Locate the cell with the specified text and output its [x, y] center coordinate. 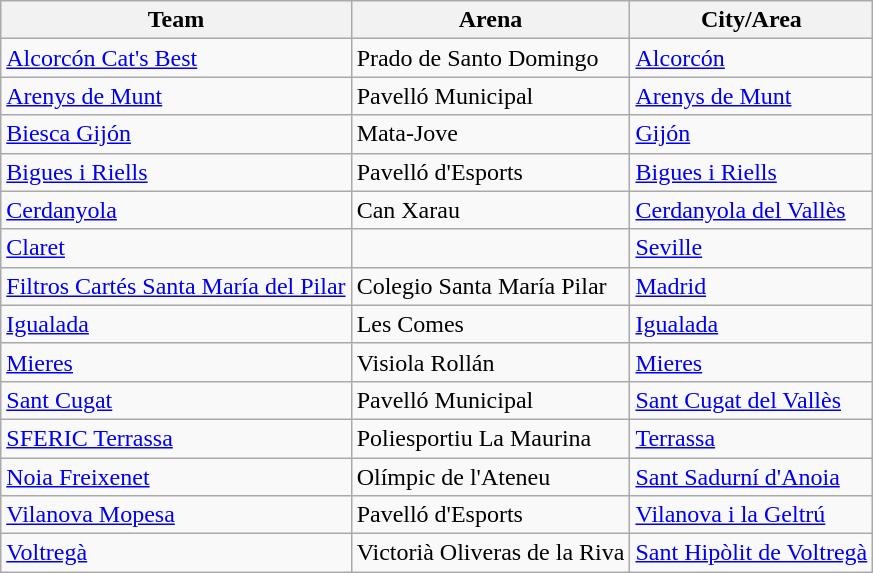
SFERIC Terrassa [176, 438]
Claret [176, 248]
Visiola Rollán [490, 362]
Madrid [752, 286]
Noia Freixenet [176, 477]
Sant Hipòlit de Voltregà [752, 553]
Sant Cugat del Vallès [752, 400]
Olímpic de l'Ateneu [490, 477]
Sant Sadurní d'Anoia [752, 477]
Victorià Oliveras de la Riva [490, 553]
Terrassa [752, 438]
Alcorcón [752, 58]
Alcorcón Cat's Best [176, 58]
Seville [752, 248]
Voltregà [176, 553]
Les Comes [490, 324]
Cerdanyola [176, 210]
Arena [490, 20]
Prado de Santo Domingo [490, 58]
Mata-Jove [490, 134]
Filtros Cartés Santa María del Pilar [176, 286]
Team [176, 20]
Sant Cugat [176, 400]
Colegio Santa María Pilar [490, 286]
Poliesportiu La Maurina [490, 438]
Vilanova i la Geltrú [752, 515]
Gijón [752, 134]
City/Area [752, 20]
Can Xarau [490, 210]
Cerdanyola del Vallès [752, 210]
Biesca Gijón [176, 134]
Vilanova Mopesa [176, 515]
